Detect which cell encompasses the target text, then output its (X, Y) center coordinate. 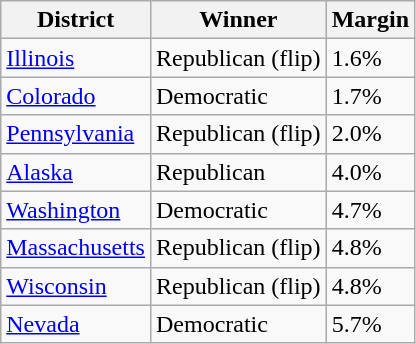
Illinois (76, 58)
Alaska (76, 172)
1.7% (370, 96)
5.7% (370, 324)
4.0% (370, 172)
Winner (238, 20)
Nevada (76, 324)
Pennsylvania (76, 134)
Washington (76, 210)
4.7% (370, 210)
District (76, 20)
2.0% (370, 134)
Massachusetts (76, 248)
Margin (370, 20)
Colorado (76, 96)
Wisconsin (76, 286)
1.6% (370, 58)
Republican (238, 172)
